Detect which cell encompasses the target text, then output its [x, y] center coordinate. 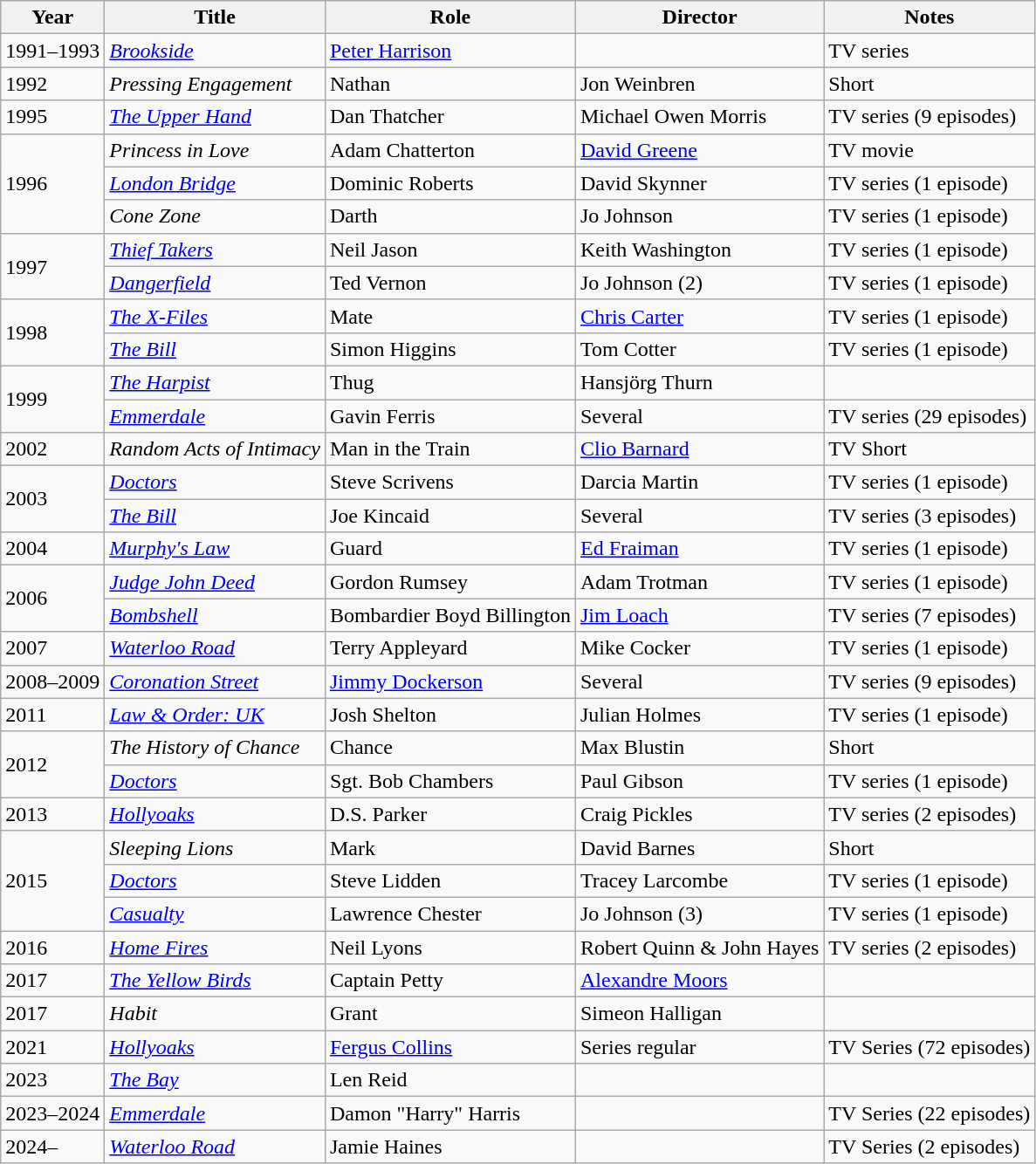
Dominic Roberts [450, 183]
1997 [52, 266]
Home Fires [215, 947]
2016 [52, 947]
Paul Gibson [699, 781]
Mate [450, 316]
Chance [450, 748]
Brookside [215, 51]
2021 [52, 1047]
Josh Shelton [450, 715]
Gavin Ferris [450, 416]
2002 [52, 449]
1995 [52, 117]
1998 [52, 332]
1999 [52, 399]
Jo Johnson [699, 216]
Simeon Halligan [699, 1014]
Casualty [215, 914]
Robert Quinn & John Hayes [699, 947]
2023–2024 [52, 1113]
TV series (3 episodes) [930, 516]
2024– [52, 1147]
Thief Takers [215, 250]
Chris Carter [699, 316]
Steve Lidden [450, 880]
The Harpist [215, 382]
Clio Barnard [699, 449]
Mike Cocker [699, 648]
2013 [52, 814]
Title [215, 17]
Hansjörg Thurn [699, 382]
Darth [450, 216]
The Yellow Birds [215, 981]
Max Blustin [699, 748]
Craig Pickles [699, 814]
Gordon Rumsey [450, 582]
TV movie [930, 150]
1991–1993 [52, 51]
Judge John Deed [215, 582]
2007 [52, 648]
TV series (7 episodes) [930, 615]
TV Series (22 episodes) [930, 1113]
2004 [52, 549]
Sgt. Bob Chambers [450, 781]
2008–2009 [52, 681]
Lawrence Chester [450, 914]
Bombshell [215, 615]
Len Reid [450, 1080]
Jo Johnson (3) [699, 914]
The History of Chance [215, 748]
Thug [450, 382]
Michael Owen Morris [699, 117]
Dangerfield [215, 283]
Sleeping Lions [215, 847]
The X-Files [215, 316]
Nathan [450, 84]
Jamie Haines [450, 1147]
D.S. Parker [450, 814]
TV series (29 episodes) [930, 416]
Jo Johnson (2) [699, 283]
Murphy's Law [215, 549]
2006 [52, 599]
Habit [215, 1014]
Tracey Larcombe [699, 880]
Coronation Street [215, 681]
2003 [52, 499]
2023 [52, 1080]
TV Series (72 episodes) [930, 1047]
2015 [52, 880]
Notes [930, 17]
Mark [450, 847]
The Upper Hand [215, 117]
TV Series (2 episodes) [930, 1147]
Fergus Collins [450, 1047]
Series regular [699, 1047]
Neil Lyons [450, 947]
2011 [52, 715]
Director [699, 17]
Role [450, 17]
Keith Washington [699, 250]
London Bridge [215, 183]
Steve Scrivens [450, 483]
Grant [450, 1014]
Adam Trotman [699, 582]
David Greene [699, 150]
1992 [52, 84]
Random Acts of Intimacy [215, 449]
Tom Cotter [699, 349]
TV series [930, 51]
Ed Fraiman [699, 549]
Jim Loach [699, 615]
The Bay [215, 1080]
Man in the Train [450, 449]
Princess in Love [215, 150]
Jon Weinbren [699, 84]
Simon Higgins [450, 349]
TV Short [930, 449]
Neil Jason [450, 250]
Peter Harrison [450, 51]
Dan Thatcher [450, 117]
Captain Petty [450, 981]
Terry Appleyard [450, 648]
Pressing Engagement [215, 84]
Ted Vernon [450, 283]
Bombardier Boyd Billington [450, 615]
David Barnes [699, 847]
David Skynner [699, 183]
Guard [450, 549]
Darcia Martin [699, 483]
Alexandre Moors [699, 981]
Joe Kincaid [450, 516]
Julian Holmes [699, 715]
Jimmy Dockerson [450, 681]
Adam Chatterton [450, 150]
1996 [52, 183]
Cone Zone [215, 216]
Damon "Harry" Harris [450, 1113]
Law & Order: UK [215, 715]
Year [52, 17]
2012 [52, 764]
